Determine the (X, Y) coordinate at the center of the cell enclosing the given text.  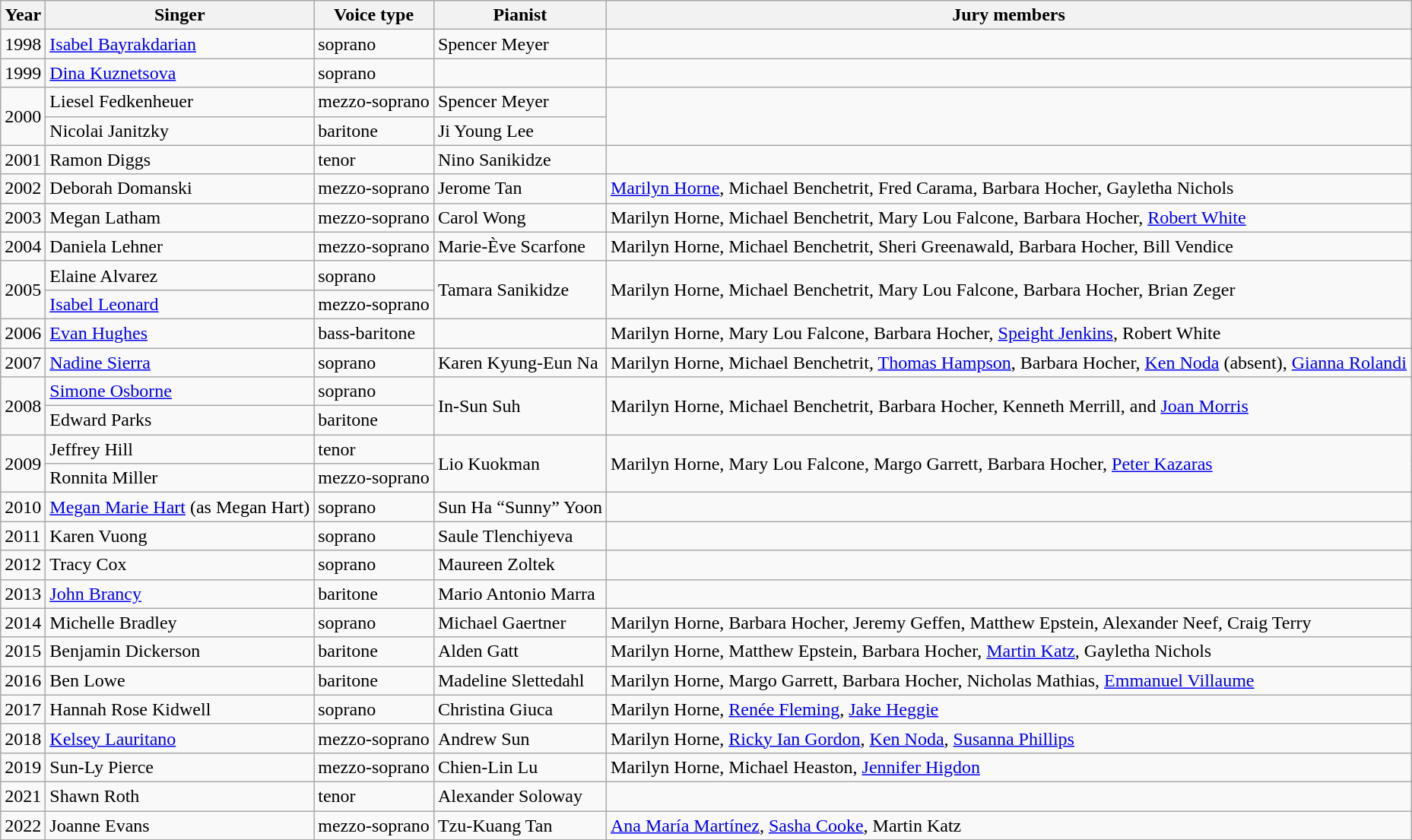
2012 (23, 565)
Megan Marie Hart (as Megan Hart) (179, 507)
Ben Lowe (179, 680)
Marilyn Horne, Michael Benchetrit, Fred Carama, Barbara Hocher, Gayletha Nichols (1008, 189)
Sun-Ly Pierce (179, 767)
bass-baritone (374, 333)
2022 (23, 825)
Andrew Sun (520, 738)
Ana María Martínez, Sasha Cooke, Martin Katz (1008, 825)
Marilyn Horne, Mary Lou Falcone, Margo Garrett, Barbara Hocher, Peter Kazaras (1008, 464)
2011 (23, 536)
Nadine Sierra (179, 363)
Marilyn Horne, Margo Garrett, Barbara Hocher, Nicholas Mathias, Emmanuel Villaume (1008, 680)
Jeffrey Hill (179, 449)
Elaine Alvarez (179, 275)
Chien-Lin Lu (520, 767)
Megan Latham (179, 217)
Nino Sanikidze (520, 160)
2009 (23, 464)
Marie-Ève Scarfone (520, 246)
2019 (23, 767)
Singer (179, 15)
Alden Gatt (520, 651)
John Brancy (179, 594)
2001 (23, 160)
Marilyn Horne, Barbara Hocher, Jeremy Geffen, Matthew Epstein, Alexander Neef, Craig Terry (1008, 623)
Kelsey Lauritano (179, 738)
Daniela Lehner (179, 246)
Marilyn Horne, Michael Benchetrit, Sheri Greenawald, Barbara Hocher, Bill Vendice (1008, 246)
Karen Vuong (179, 536)
Christina Giuca (520, 709)
2002 (23, 189)
2007 (23, 363)
Ji Young Lee (520, 131)
Maureen Zoltek (520, 565)
Hannah Rose Kidwell (179, 709)
Marilyn Horne, Renée Fleming, Jake Heggie (1008, 709)
Marilyn Horne, Michael Heaston, Jennifer Higdon (1008, 767)
Carol Wong (520, 217)
Madeline Slettedahl (520, 680)
2008 (23, 406)
2016 (23, 680)
Joanne Evans (179, 825)
2010 (23, 507)
Simone Osborne (179, 391)
Ramon Diggs (179, 160)
Marilyn Horne, Michael Benchetrit, Mary Lou Falcone, Barbara Hocher, Robert White (1008, 217)
Marilyn Horne, Michael Benchetrit, Mary Lou Falcone, Barbara Hocher, Brian Zeger (1008, 290)
Marilyn Horne, Ricky Ian Gordon, Ken Noda, Susanna Phillips (1008, 738)
Liesel Fedkenheuer (179, 102)
Pianist (520, 15)
Tracy Cox (179, 565)
Isabel Leonard (179, 304)
Jury members (1008, 15)
1999 (23, 73)
Saule Tlenchiyeva (520, 536)
2015 (23, 651)
2013 (23, 594)
2018 (23, 738)
Tamara Sanikidze (520, 290)
Michelle Bradley (179, 623)
2017 (23, 709)
2014 (23, 623)
Deborah Domanski (179, 189)
2005 (23, 290)
Isabel Bayrakdarian (179, 44)
Michael Gaertner (520, 623)
2004 (23, 246)
Mario Antonio Marra (520, 594)
Marilyn Horne, Michael Benchetrit, Thomas Hampson, Barbara Hocher, Ken Noda (absent), Gianna Rolandi (1008, 363)
2003 (23, 217)
Jerome Tan (520, 189)
Edward Parks (179, 420)
Shawn Roth (179, 796)
Marilyn Horne, Matthew Epstein, Barbara Hocher, Martin Katz, Gayletha Nichols (1008, 651)
Dina Kuznetsova (179, 73)
Evan Hughes (179, 333)
In-Sun Suh (520, 406)
1998 (23, 44)
2000 (23, 116)
Lio Kuokman (520, 464)
Tzu-Kuang Tan (520, 825)
Alexander Soloway (520, 796)
Marilyn Horne, Mary Lou Falcone, Barbara Hocher, Speight Jenkins, Robert White (1008, 333)
Karen Kyung-Eun Na (520, 363)
Marilyn Horne, Michael Benchetrit, Barbara Hocher, Kenneth Merrill, and Joan Morris (1008, 406)
Ronnita Miller (179, 478)
2006 (23, 333)
Benjamin Dickerson (179, 651)
Nicolai Janitzky (179, 131)
2021 (23, 796)
Year (23, 15)
Sun Ha “Sunny” Yoon (520, 507)
Voice type (374, 15)
